Determine the [x, y] coordinate at the center of the cell enclosing the given text.  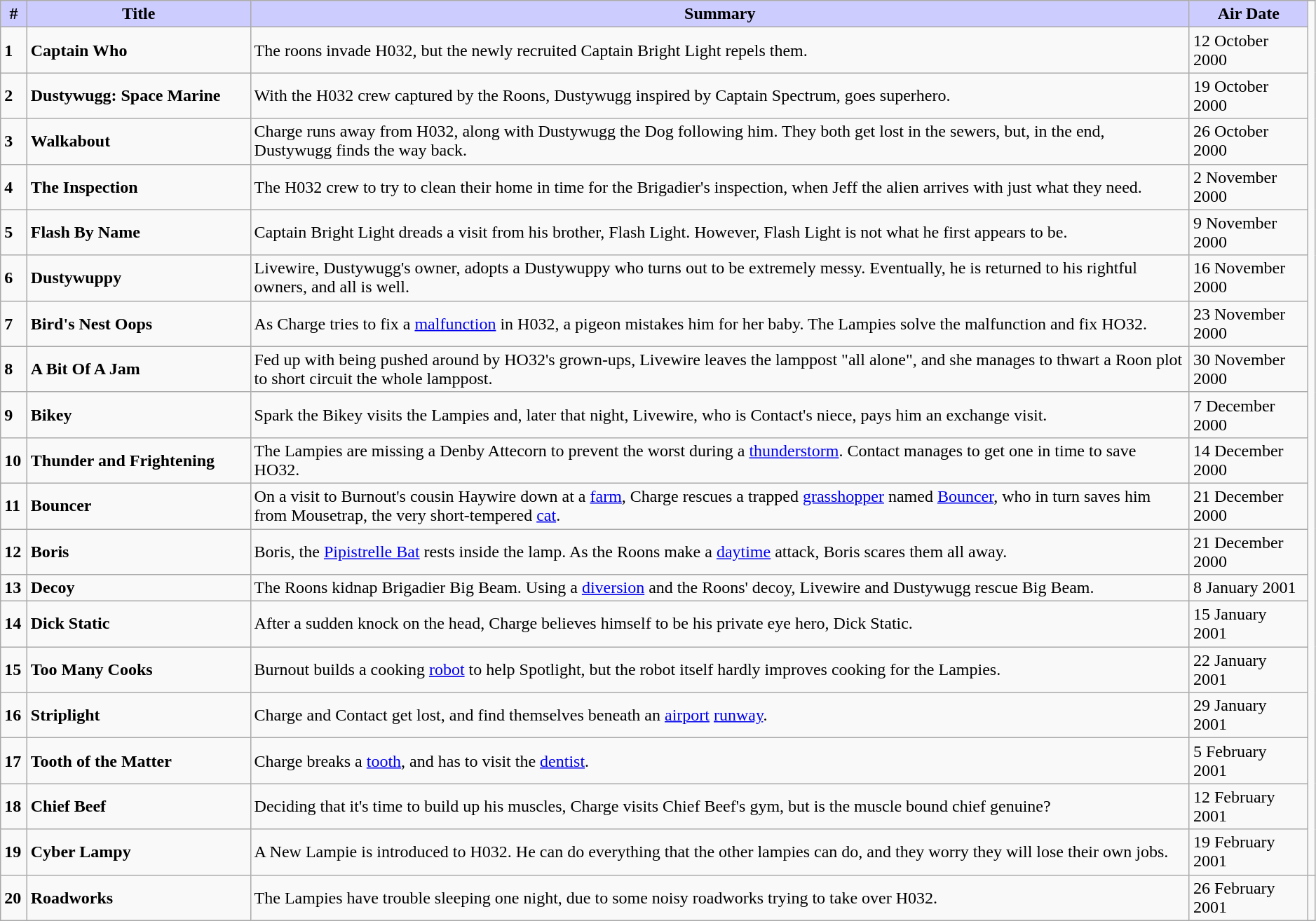
Too Many Cooks [139, 670]
Decoy [139, 588]
9 [14, 415]
23 November 2000 [1248, 324]
The roons invade H032, but the newly recruited Captain Bright Light repels them. [719, 50]
The Roons kidnap Brigadier Big Beam. Using a diversion and the Roons' decoy, Livewire and Dustywugg rescue Big Beam. [719, 588]
Captain Bright Light dreads a visit from his brother, Flash Light. However, Flash Light is not what he first appears to be. [719, 233]
Captain Who [139, 50]
19 [14, 852]
17 [14, 761]
# [14, 14]
8 [14, 369]
18 [14, 806]
Bird's Nest Oops [139, 324]
5 February 2001 [1248, 761]
With the H032 crew captured by the Roons, Dustywugg inspired by Captain Spectrum, goes superhero. [719, 95]
Roadworks [139, 897]
26 October 2000 [1248, 142]
20 [14, 897]
16 November 2000 [1248, 278]
19 October 2000 [1248, 95]
Dustywugg: Space Marine [139, 95]
15 January 2001 [1248, 624]
7 December 2000 [1248, 415]
Dustywuppy [139, 278]
A New Lampie is introduced to H032. He can do everything that the other lampies can do, and they worry they will lose their own jobs. [719, 852]
Chief Beef [139, 806]
Charge and Contact get lost, and find themselves beneath an airport runway. [719, 715]
Cyber Lampy [139, 852]
14 [14, 624]
26 February 2001 [1248, 897]
9 November 2000 [1248, 233]
Title [139, 14]
10 [14, 460]
7 [14, 324]
As Charge tries to fix a malfunction in H032, a pigeon mistakes him for her baby. The Lampies solve the malfunction and fix HO32. [719, 324]
19 February 2001 [1248, 852]
29 January 2001 [1248, 715]
Thunder and Frightening [139, 460]
Spark the Bikey visits the Lampies and, later that night, Livewire, who is Contact's niece, pays him an exchange visit. [719, 415]
The Lampies are missing a Denby Attecorn to prevent the worst during a thunderstorm. Contact manages to get one in time to save HO32. [719, 460]
Deciding that it's time to build up his muscles, Charge visits Chief Beef's gym, but is the muscle bound chief genuine? [719, 806]
13 [14, 588]
A Bit Of A Jam [139, 369]
Bikey [139, 415]
3 [14, 142]
Flash By Name [139, 233]
2 November 2000 [1248, 186]
Boris, the Pipistrelle Bat rests inside the lamp. As the Roons make a daytime attack, Boris scares them all away. [719, 551]
12 October 2000 [1248, 50]
22 January 2001 [1248, 670]
Air Date [1248, 14]
6 [14, 278]
16 [14, 715]
Boris [139, 551]
2 [14, 95]
After a sudden knock on the head, Charge believes himself to be his private eye hero, Dick Static. [719, 624]
Bouncer [139, 506]
14 December 2000 [1248, 460]
12 February 2001 [1248, 806]
30 November 2000 [1248, 369]
15 [14, 670]
Charge breaks a tooth, and has to visit the dentist. [719, 761]
1 [14, 50]
12 [14, 551]
Dick Static [139, 624]
11 [14, 506]
The Inspection [139, 186]
The H032 crew to try to clean their home in time for the Brigadier's inspection, when Jeff the alien arrives with just what they need. [719, 186]
The Lampies have trouble sleeping one night, due to some noisy roadworks trying to take over H032. [719, 897]
Burnout builds a cooking robot to help Spotlight, but the robot itself hardly improves cooking for the Lampies. [719, 670]
Summary [719, 14]
4 [14, 186]
Striplight [139, 715]
Tooth of the Matter [139, 761]
8 January 2001 [1248, 588]
Walkabout [139, 142]
5 [14, 233]
